Determine the (x, y) coordinate at the center of the cell enclosing the given text.  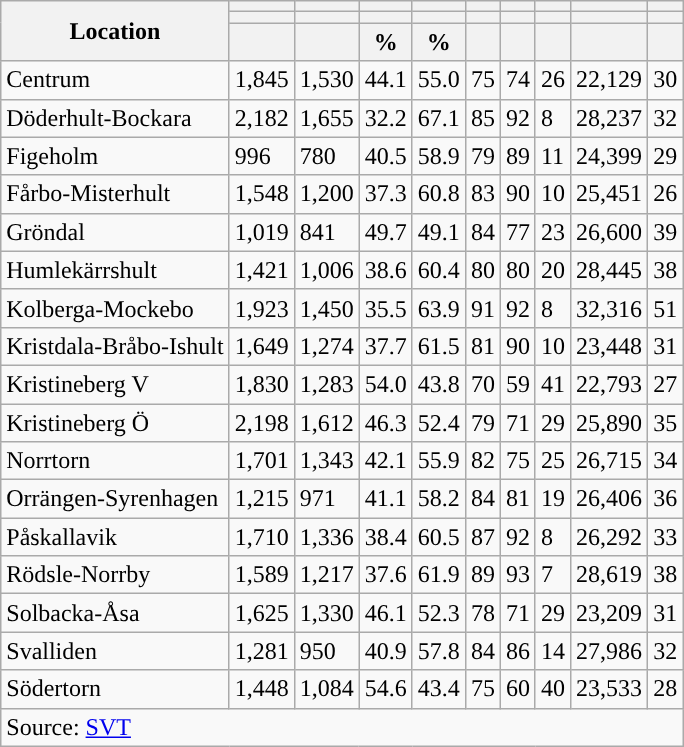
32.2 (386, 118)
950 (326, 651)
46.3 (386, 423)
1,274 (326, 346)
Svalliden (115, 651)
32,316 (610, 308)
1,421 (262, 270)
26,292 (610, 537)
26,715 (610, 461)
1,006 (326, 270)
25,451 (610, 194)
1,589 (262, 575)
59 (518, 384)
23,209 (610, 613)
Orrängen-Syrenhagen (115, 499)
41.1 (386, 499)
41 (552, 384)
Södertorn (115, 689)
28 (666, 689)
61.9 (438, 575)
Humlekärrshult (115, 270)
1,330 (326, 613)
Döderhult-Bockara (115, 118)
74 (518, 80)
33 (666, 537)
38.6 (386, 270)
26,406 (610, 499)
39 (666, 232)
42.1 (386, 461)
52.3 (438, 613)
1,701 (262, 461)
57.8 (438, 651)
7 (552, 575)
1,019 (262, 232)
Rödsle-Norrby (115, 575)
22,793 (610, 384)
Gröndal (115, 232)
49.1 (438, 232)
85 (482, 118)
36 (666, 499)
34 (666, 461)
60.5 (438, 537)
1,655 (326, 118)
Fårbo-Misterhult (115, 194)
37.7 (386, 346)
2,198 (262, 423)
28,237 (610, 118)
1,923 (262, 308)
54.0 (386, 384)
63.9 (438, 308)
25 (552, 461)
1,530 (326, 80)
1,217 (326, 575)
1,343 (326, 461)
1,283 (326, 384)
40 (552, 689)
1,336 (326, 537)
23,533 (610, 689)
19 (552, 499)
35 (666, 423)
86 (518, 651)
1,281 (262, 651)
46.1 (386, 613)
Påskallavik (115, 537)
Centrum (115, 80)
1,612 (326, 423)
37.6 (386, 575)
1,845 (262, 80)
83 (482, 194)
Kristdala-Bråbo-Ishult (115, 346)
Kristineberg V (115, 384)
1,710 (262, 537)
Kristineberg Ö (115, 423)
Kolberga-Mockebo (115, 308)
82 (482, 461)
55.0 (438, 80)
49.7 (386, 232)
1,625 (262, 613)
40.5 (386, 156)
24,399 (610, 156)
1,448 (262, 689)
55.9 (438, 461)
60.4 (438, 270)
Figeholm (115, 156)
1,215 (262, 499)
70 (482, 384)
996 (262, 156)
971 (326, 499)
1,548 (262, 194)
14 (552, 651)
40.9 (386, 651)
67.1 (438, 118)
78 (482, 613)
11 (552, 156)
1,649 (262, 346)
58.9 (438, 156)
44.1 (386, 80)
23 (552, 232)
60.8 (438, 194)
20 (552, 270)
Solbacka-Åsa (115, 613)
1,830 (262, 384)
26,600 (610, 232)
1,084 (326, 689)
43.4 (438, 689)
43.8 (438, 384)
Location (115, 31)
1,450 (326, 308)
1,200 (326, 194)
61.5 (438, 346)
841 (326, 232)
52.4 (438, 423)
38.4 (386, 537)
22,129 (610, 80)
58.2 (438, 499)
91 (482, 308)
77 (518, 232)
30 (666, 80)
60 (518, 689)
28,445 (610, 270)
35.5 (386, 308)
23,448 (610, 346)
2,182 (262, 118)
27,986 (610, 651)
37.3 (386, 194)
28,619 (610, 575)
87 (482, 537)
Source: SVT (342, 727)
93 (518, 575)
25,890 (610, 423)
51 (666, 308)
54.6 (386, 689)
780 (326, 156)
27 (666, 384)
Norrtorn (115, 461)
